Return (X, Y) of the center of cell containing provided text 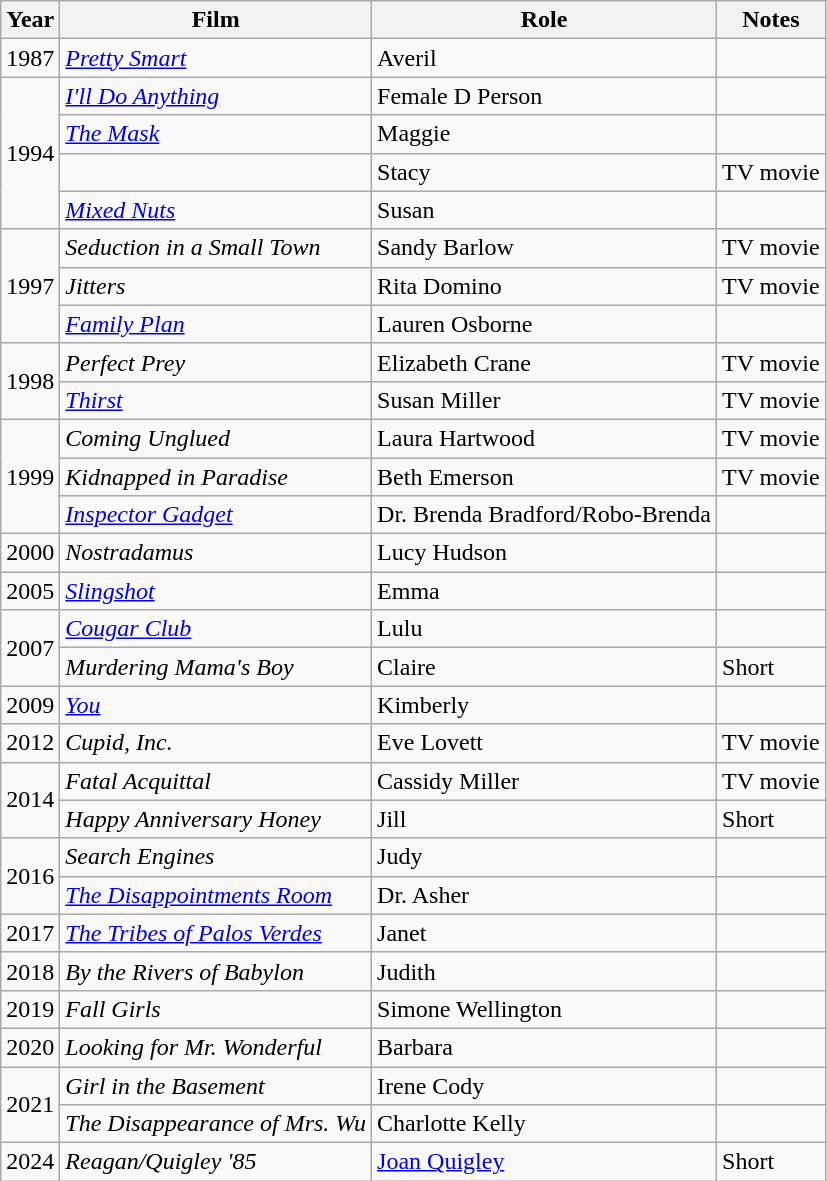
2021 (30, 1104)
Emma (544, 591)
Cassidy Miller (544, 781)
Lulu (544, 629)
Perfect Prey (216, 362)
The Mask (216, 134)
2012 (30, 743)
Film (216, 20)
1999 (30, 476)
Reagan/Quigley '85 (216, 1162)
2019 (30, 1009)
Elizabeth Crane (544, 362)
Fatal Acquittal (216, 781)
2009 (30, 705)
Dr. Brenda Bradford/Robo-Brenda (544, 515)
Murdering Mama's Boy (216, 667)
Joan Quigley (544, 1162)
Sandy Barlow (544, 248)
You (216, 705)
Judith (544, 971)
Mixed Nuts (216, 210)
Jitters (216, 286)
Charlotte Kelly (544, 1124)
Kidnapped in Paradise (216, 477)
Cougar Club (216, 629)
1997 (30, 286)
Nostradamus (216, 553)
Beth Emerson (544, 477)
Female D Person (544, 96)
Happy Anniversary Honey (216, 819)
Family Plan (216, 324)
Stacy (544, 172)
1998 (30, 381)
Girl in the Basement (216, 1085)
Role (544, 20)
Maggie (544, 134)
Rita Domino (544, 286)
Barbara (544, 1047)
1987 (30, 58)
Looking for Mr. Wonderful (216, 1047)
Susan Miller (544, 400)
Susan (544, 210)
2007 (30, 648)
Fall Girls (216, 1009)
Dr. Asher (544, 895)
Seduction in a Small Town (216, 248)
Claire (544, 667)
2017 (30, 933)
Kimberly (544, 705)
The Disappointments Room (216, 895)
Jill (544, 819)
Search Engines (216, 857)
The Tribes of Palos Verdes (216, 933)
Laura Hartwood (544, 438)
2016 (30, 876)
Judy (544, 857)
Inspector Gadget (216, 515)
2014 (30, 800)
Averil (544, 58)
Pretty Smart (216, 58)
The Disappearance of Mrs. Wu (216, 1124)
Janet (544, 933)
2005 (30, 591)
Slingshot (216, 591)
Year (30, 20)
1994 (30, 153)
Irene Cody (544, 1085)
Eve Lovett (544, 743)
Lucy Hudson (544, 553)
Coming Unglued (216, 438)
Cupid, Inc. (216, 743)
Lauren Osborne (544, 324)
Thirst (216, 400)
2024 (30, 1162)
2000 (30, 553)
2018 (30, 971)
Simone Wellington (544, 1009)
By the Rivers of Babylon (216, 971)
I'll Do Anything (216, 96)
Notes (772, 20)
2020 (30, 1047)
